Extract the [x, y] coordinate from the center of the cell holding the provided text.  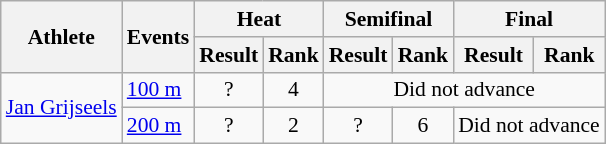
Heat [258, 19]
Semifinal [388, 19]
6 [424, 126]
Jan Grijseels [62, 108]
Events [158, 36]
Final [529, 19]
100 m [158, 90]
Athlete [62, 36]
200 m [158, 126]
4 [294, 90]
2 [294, 126]
